Return the [X, Y] coordinate for the center point of the cell that contains the specified text.  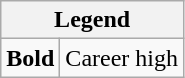
Career high [122, 58]
Bold [30, 58]
Legend [92, 20]
